For the text-containing cell, return its midpoint in (x, y) coordinate format. 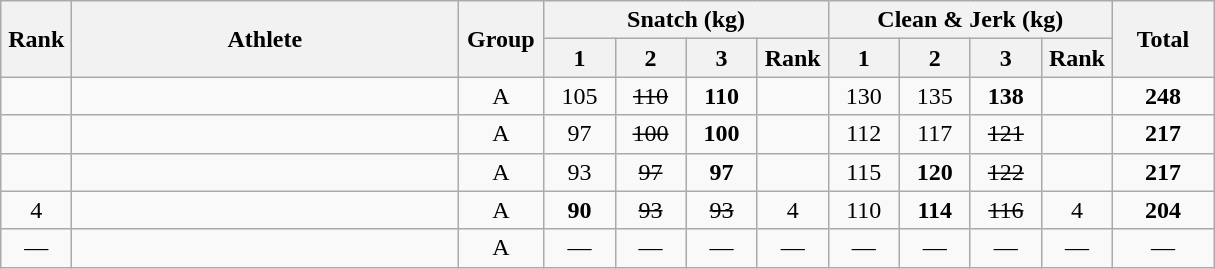
Group (501, 39)
Snatch (kg) (686, 20)
121 (1006, 134)
Athlete (265, 39)
130 (864, 96)
135 (934, 96)
114 (934, 210)
90 (580, 210)
115 (864, 172)
Total (1162, 39)
116 (1006, 210)
248 (1162, 96)
112 (864, 134)
105 (580, 96)
Clean & Jerk (kg) (970, 20)
117 (934, 134)
122 (1006, 172)
120 (934, 172)
204 (1162, 210)
138 (1006, 96)
